Extract the [X, Y] coordinate from the center of the cell holding the provided text.  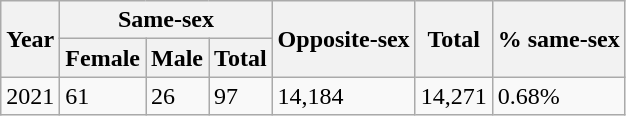
Female [103, 58]
Same-sex [166, 20]
61 [103, 96]
14,184 [344, 96]
Male [178, 58]
Year [30, 39]
2021 [30, 96]
97 [241, 96]
Opposite-sex [344, 39]
26 [178, 96]
0.68% [558, 96]
14,271 [454, 96]
% same-sex [558, 39]
